For the text-containing cell, return its midpoint in [X, Y] coordinate format. 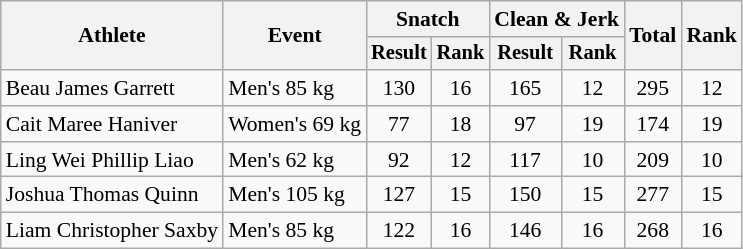
Joshua Thomas Quinn [112, 195]
174 [652, 124]
Cait Maree Haniver [112, 124]
Event [294, 36]
209 [652, 160]
Clean & Jerk [556, 19]
Liam Christopher Saxby [112, 231]
Men's 105 kg [294, 195]
97 [525, 124]
Beau James Garrett [112, 88]
122 [399, 231]
130 [399, 88]
117 [525, 160]
268 [652, 231]
Men's 62 kg [294, 160]
Athlete [112, 36]
77 [399, 124]
150 [525, 195]
Ling Wei Phillip Liao [112, 160]
18 [461, 124]
Women's 69 kg [294, 124]
92 [399, 160]
Snatch [428, 19]
295 [652, 88]
146 [525, 231]
127 [399, 195]
Total [652, 36]
277 [652, 195]
165 [525, 88]
